Determine the (X, Y) coordinate at the center of the cell enclosing the given text.  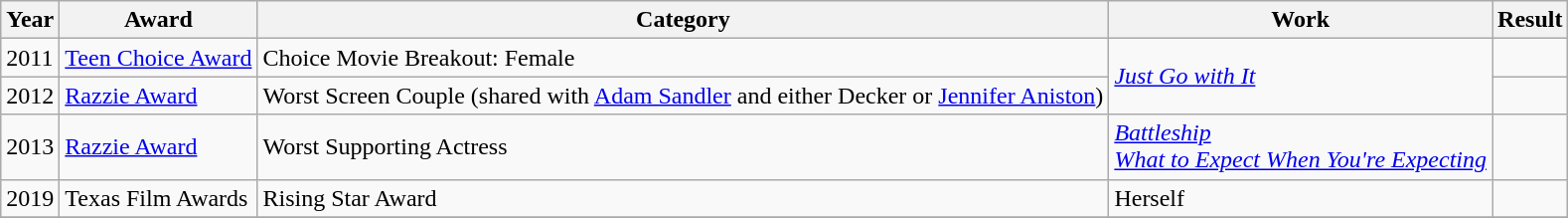
Texas Film Awards (159, 198)
2019 (30, 198)
Worst Screen Couple (shared with Adam Sandler and either Decker or Jennifer Aniston) (684, 96)
Award (159, 20)
Rising Star Award (684, 198)
Result (1530, 20)
BattleshipWhat to Expect When You're Expecting (1301, 147)
2013 (30, 147)
Work (1301, 20)
2011 (30, 58)
Just Go with It (1301, 77)
Herself (1301, 198)
Choice Movie Breakout: Female (684, 58)
Year (30, 20)
2012 (30, 96)
Category (684, 20)
Worst Supporting Actress (684, 147)
Teen Choice Award (159, 58)
